Return the [X, Y] coordinate for the center point of the cell that contains the specified text.  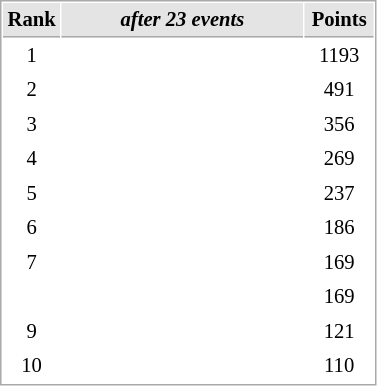
Points [340, 20]
Rank [32, 20]
2 [32, 90]
7 [32, 262]
356 [340, 124]
110 [340, 366]
1193 [340, 56]
237 [340, 194]
5 [32, 194]
186 [340, 228]
1 [32, 56]
6 [32, 228]
4 [32, 158]
491 [340, 90]
9 [32, 332]
121 [340, 332]
10 [32, 366]
after 23 events [183, 20]
269 [340, 158]
3 [32, 124]
